Locate the cell with the specified text and output its [X, Y] center coordinate. 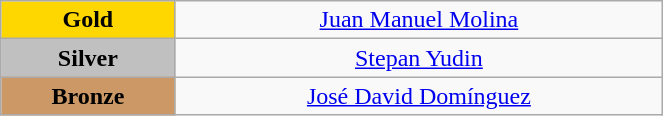
Gold [88, 20]
Juan Manuel Molina [419, 20]
Bronze [88, 96]
José David Domínguez [419, 96]
Silver [88, 58]
Stepan Yudin [419, 58]
